Determine the [x, y] coordinate at the center of the cell enclosing the given text.  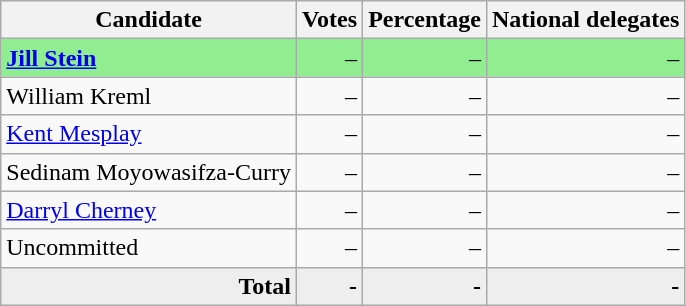
Percentage [425, 20]
National delegates [585, 20]
Votes [329, 20]
Kent Mesplay [149, 134]
Darryl Cherney [149, 210]
William Kreml [149, 96]
Uncommitted [149, 248]
Total [149, 286]
Sedinam Moyowasifza-Curry [149, 172]
Jill Stein [149, 58]
Candidate [149, 20]
